Determine the (X, Y) coordinate at the center of the cell enclosing the given text.  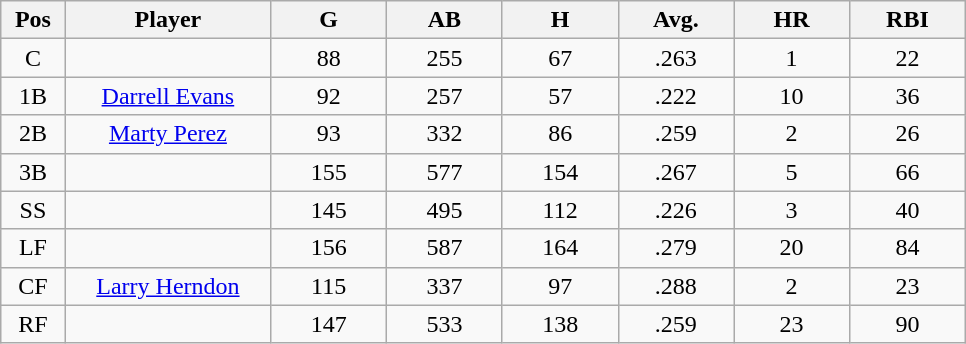
164 (560, 248)
G (329, 20)
SS (33, 210)
.222 (676, 96)
.279 (676, 248)
C (33, 58)
Avg. (676, 20)
HR (792, 20)
2B (33, 134)
22 (907, 58)
93 (329, 134)
92 (329, 96)
RBI (907, 20)
Darrell Evans (168, 96)
112 (560, 210)
.226 (676, 210)
154 (560, 172)
84 (907, 248)
.267 (676, 172)
97 (560, 286)
10 (792, 96)
H (560, 20)
145 (329, 210)
533 (445, 324)
147 (329, 324)
40 (907, 210)
5 (792, 172)
495 (445, 210)
1B (33, 96)
3 (792, 210)
1 (792, 58)
3B (33, 172)
Pos (33, 20)
577 (445, 172)
CF (33, 286)
RF (33, 324)
57 (560, 96)
66 (907, 172)
Larry Herndon (168, 286)
138 (560, 324)
332 (445, 134)
26 (907, 134)
337 (445, 286)
156 (329, 248)
587 (445, 248)
Marty Perez (168, 134)
LF (33, 248)
255 (445, 58)
90 (907, 324)
88 (329, 58)
Player (168, 20)
20 (792, 248)
257 (445, 96)
.263 (676, 58)
AB (445, 20)
86 (560, 134)
67 (560, 58)
115 (329, 286)
.288 (676, 286)
155 (329, 172)
36 (907, 96)
